Locate the cell with the specified text and output its (x, y) center coordinate. 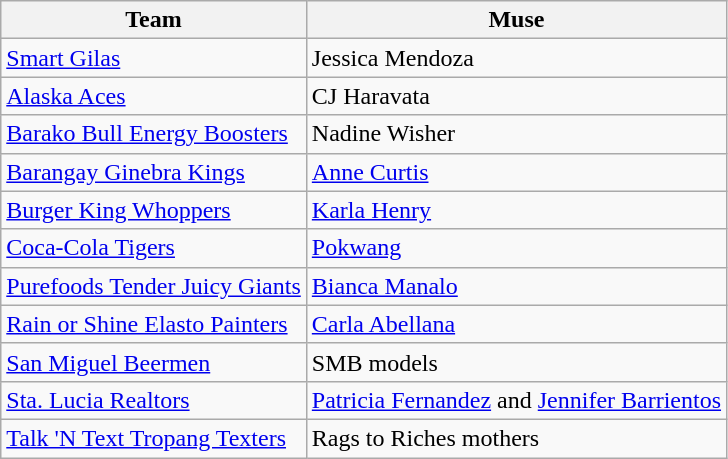
Barangay Ginebra Kings (154, 172)
Jessica Mendoza (516, 58)
Team (154, 20)
Pokwang (516, 248)
Alaska Aces (154, 96)
Rain or Shine Elasto Painters (154, 324)
Carla Abellana (516, 324)
SMB models (516, 362)
Smart Gilas (154, 58)
Barako Bull Energy Boosters (154, 134)
Patricia Fernandez and Jennifer Barrientos (516, 400)
Karla Henry (516, 210)
Sta. Lucia Realtors (154, 400)
Talk 'N Text Tropang Texters (154, 438)
Anne Curtis (516, 172)
Purefoods Tender Juicy Giants (154, 286)
San Miguel Beermen (154, 362)
Burger King Whoppers (154, 210)
Rags to Riches mothers (516, 438)
CJ Haravata (516, 96)
Muse (516, 20)
Bianca Manalo (516, 286)
Coca-Cola Tigers (154, 248)
Nadine Wisher (516, 134)
